Provide the [X, Y] coordinate of the cell's center where the given text is located.  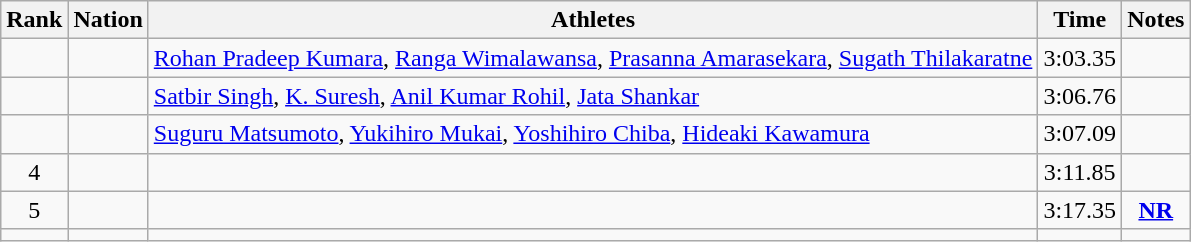
NR [1156, 210]
3:03.35 [1080, 58]
Rohan Pradeep Kumara, Ranga Wimalawansa, Prasanna Amarasekara, Sugath Thilakaratne [593, 58]
Suguru Matsumoto, Yukihiro Mukai, Yoshihiro Chiba, Hideaki Kawamura [593, 134]
3:07.09 [1080, 134]
3:17.35 [1080, 210]
3:11.85 [1080, 172]
Nation [108, 20]
Rank [34, 20]
Time [1080, 20]
Satbir Singh, K. Suresh, Anil Kumar Rohil, Jata Shankar [593, 96]
4 [34, 172]
Athletes [593, 20]
3:06.76 [1080, 96]
5 [34, 210]
Notes [1156, 20]
